Return [x, y] of the center of cell containing provided text 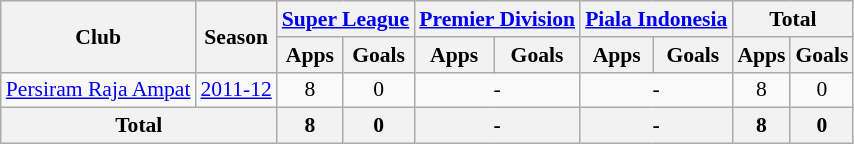
Club [98, 36]
Persiram Raja Ampat [98, 90]
Super League [346, 19]
Season [236, 36]
Premier Division [497, 19]
2011-12 [236, 90]
Piala Indonesia [656, 19]
